Return [x, y] of the center of cell containing provided text 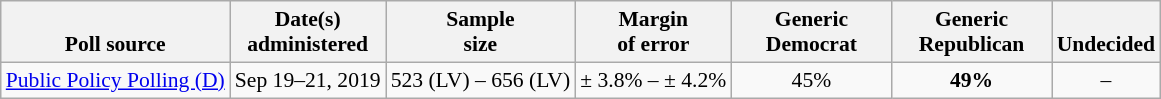
GenericDemocrat [811, 32]
Marginof error [653, 32]
Date(s)administered [308, 32]
Sep 19–21, 2019 [308, 80]
Samplesize [481, 32]
523 (LV) – 656 (LV) [481, 80]
Public Policy Polling (D) [116, 80]
49% [971, 80]
± 3.8% – ± 4.2% [653, 80]
45% [811, 80]
– [1106, 80]
Poll source [116, 32]
Undecided [1106, 32]
GenericRepublican [971, 32]
